Scan for the cell matching the given text and deliver its [x, y] coordinate at center. 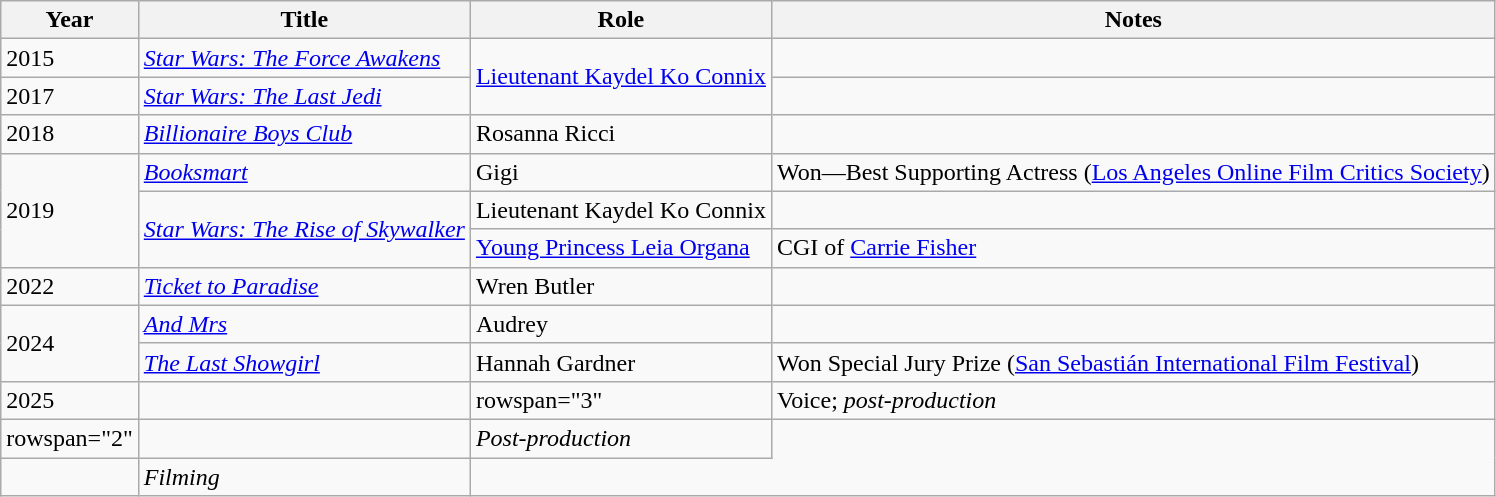
Title [304, 20]
Voice; post-production [1133, 400]
Star Wars: The Last Jedi [304, 96]
Ticket to Paradise [304, 286]
Star Wars: The Force Awakens [304, 58]
Notes [1133, 20]
Year [70, 20]
2017 [70, 96]
Star Wars: The Rise of Skywalker [304, 229]
rowspan="3" [620, 400]
Young Princess Leia Organa [620, 248]
2022 [70, 286]
And Mrs [304, 324]
Hannah Gardner [620, 362]
2019 [70, 210]
Booksmart [304, 172]
Filming [304, 477]
2015 [70, 58]
2018 [70, 134]
Audrey [620, 324]
Rosanna Ricci [620, 134]
Post-production [620, 438]
2024 [70, 343]
Won Special Jury Prize (San Sebastián International Film Festival) [1133, 362]
CGI of Carrie Fisher [1133, 248]
The Last Showgirl [304, 362]
Role [620, 20]
rowspan="2" [70, 438]
Won—Best Supporting Actress (Los Angeles Online Film Critics Society) [1133, 172]
Billionaire Boys Club [304, 134]
Wren Butler [620, 286]
Gigi [620, 172]
2025 [70, 400]
